From the cell containing the given text, extract its center point as (X, Y) coordinate. 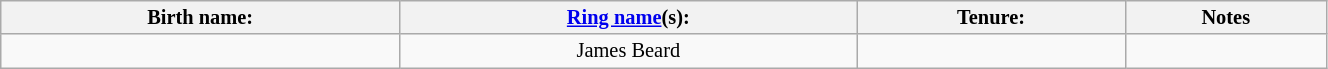
Birth name: (200, 17)
Notes (1226, 17)
Tenure: (991, 17)
Ring name(s): (629, 17)
James Beard (629, 51)
